Scan for the cell matching the given text and deliver its [x, y] coordinate at center. 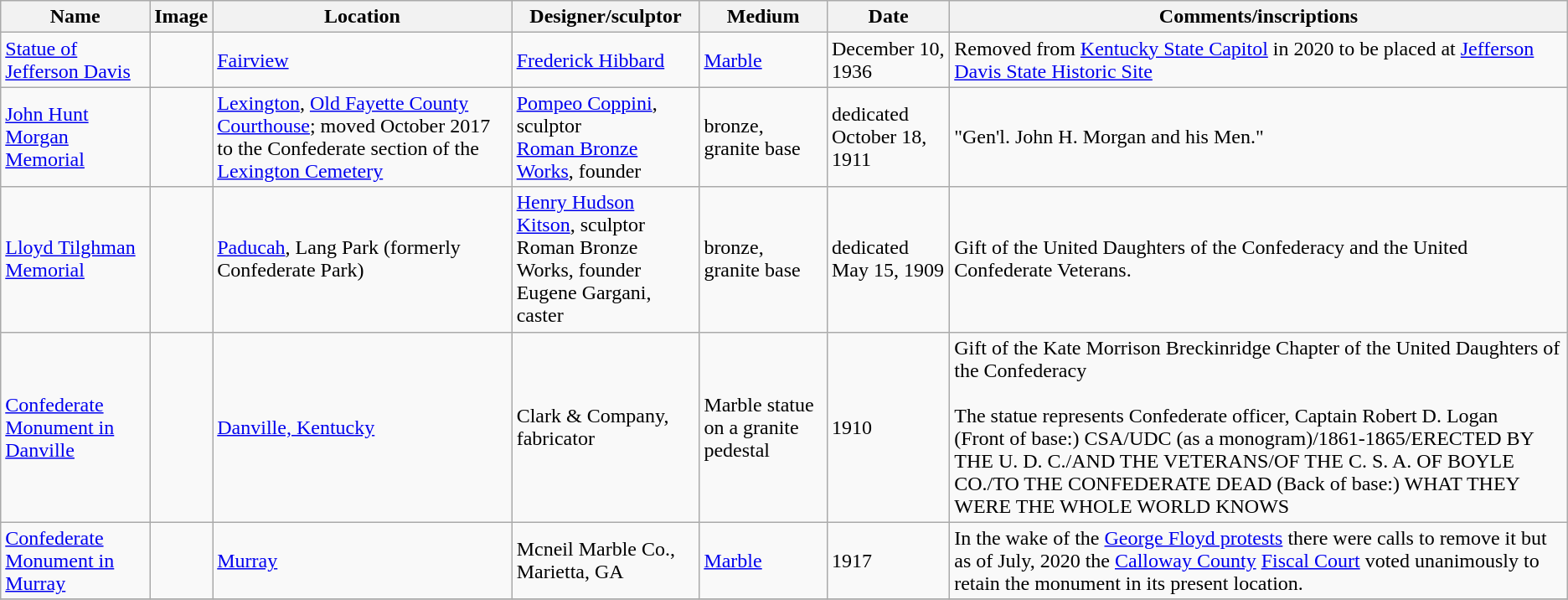
Confederate Monument in Murray [75, 561]
John Hunt Morgan Memorial [75, 137]
Gift of the United Daughters of the Confederacy and the United Confederate Veterans. [1259, 260]
Image [181, 17]
"Gen'l. John H. Morgan and his Men." [1259, 137]
1917 [888, 561]
Location [362, 17]
Mcneil Marble Co., Marietta, GA [606, 561]
Pompeo Coppini, sculptorRoman Bronze Works, founder [606, 137]
Clark & Company, fabricator [606, 427]
Statue of Jefferson Davis [75, 60]
Lloyd Tilghman Memorial [75, 260]
Murray [362, 561]
1910 [888, 427]
Marble statue on a granite pedestal [764, 427]
Medium [764, 17]
Henry Hudson Kitson, sculptorRoman Bronze Works, founderEugene Gargani, caster [606, 260]
dedicated May 15, 1909 [888, 260]
Name [75, 17]
Frederick Hibbard [606, 60]
Fairview [362, 60]
December 10, 1936 [888, 60]
Date [888, 17]
dedicated October 18, 1911 [888, 137]
Designer/sculptor [606, 17]
Confederate Monument in Danville [75, 427]
Danville, Kentucky [362, 427]
Paducah, Lang Park (formerly Confederate Park) [362, 260]
Comments/inscriptions [1259, 17]
Removed from Kentucky State Capitol in 2020 to be placed at Jefferson Davis State Historic Site [1259, 60]
Lexington, Old Fayette County Courthouse; moved October 2017 to the Confederate section of the Lexington Cemetery [362, 137]
